Determine the [X, Y] coordinate at the center of the cell enclosing the given text.  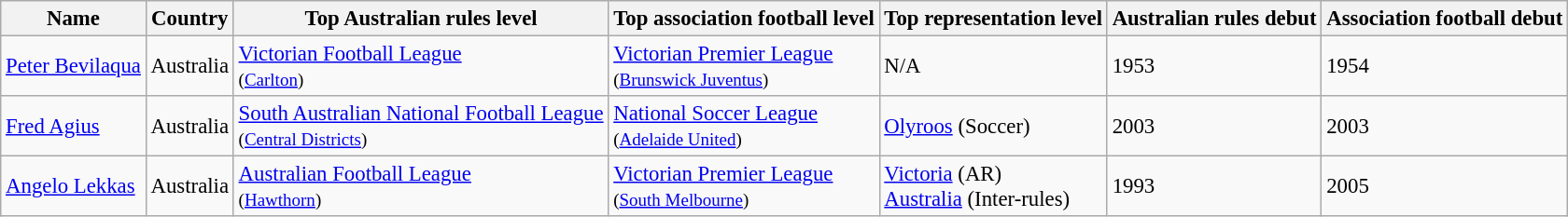
Australian rules debut [1214, 19]
Victorian Football League(Carlton) [421, 67]
National Soccer League(Adelaide United) [744, 127]
Peter Bevilaqua [73, 67]
Top representation level [993, 19]
2005 [1445, 186]
Victorian Premier League(South Melbourne) [744, 186]
Top association football level [744, 19]
1993 [1214, 186]
Olyroos (Soccer) [993, 127]
Victorian Premier League(Brunswick Juventus) [744, 67]
Top Australian rules level [421, 19]
1954 [1445, 67]
Victoria (AR)Australia (Inter-rules) [993, 186]
Fred Agius [73, 127]
Angelo Lekkas [73, 186]
Australian Football League(Hawthorn) [421, 186]
Association football debut [1445, 19]
1953 [1214, 67]
N/A [993, 67]
Name [73, 19]
Country [189, 19]
South Australian National Football League(Central Districts) [421, 127]
